Scan for the cell matching the given text and deliver its [X, Y] coordinate at center. 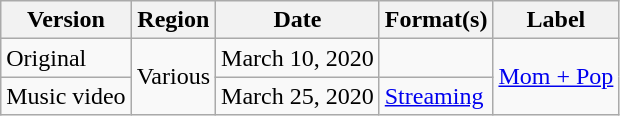
Format(s) [436, 20]
Date [298, 20]
Region [173, 20]
Mom + Pop [556, 77]
March 25, 2020 [298, 96]
Version [66, 20]
Label [556, 20]
Music video [66, 96]
Original [66, 58]
March 10, 2020 [298, 58]
Various [173, 77]
Streaming [436, 96]
